Search for the cell housing the specified text and yield its [x, y] center coordinate. 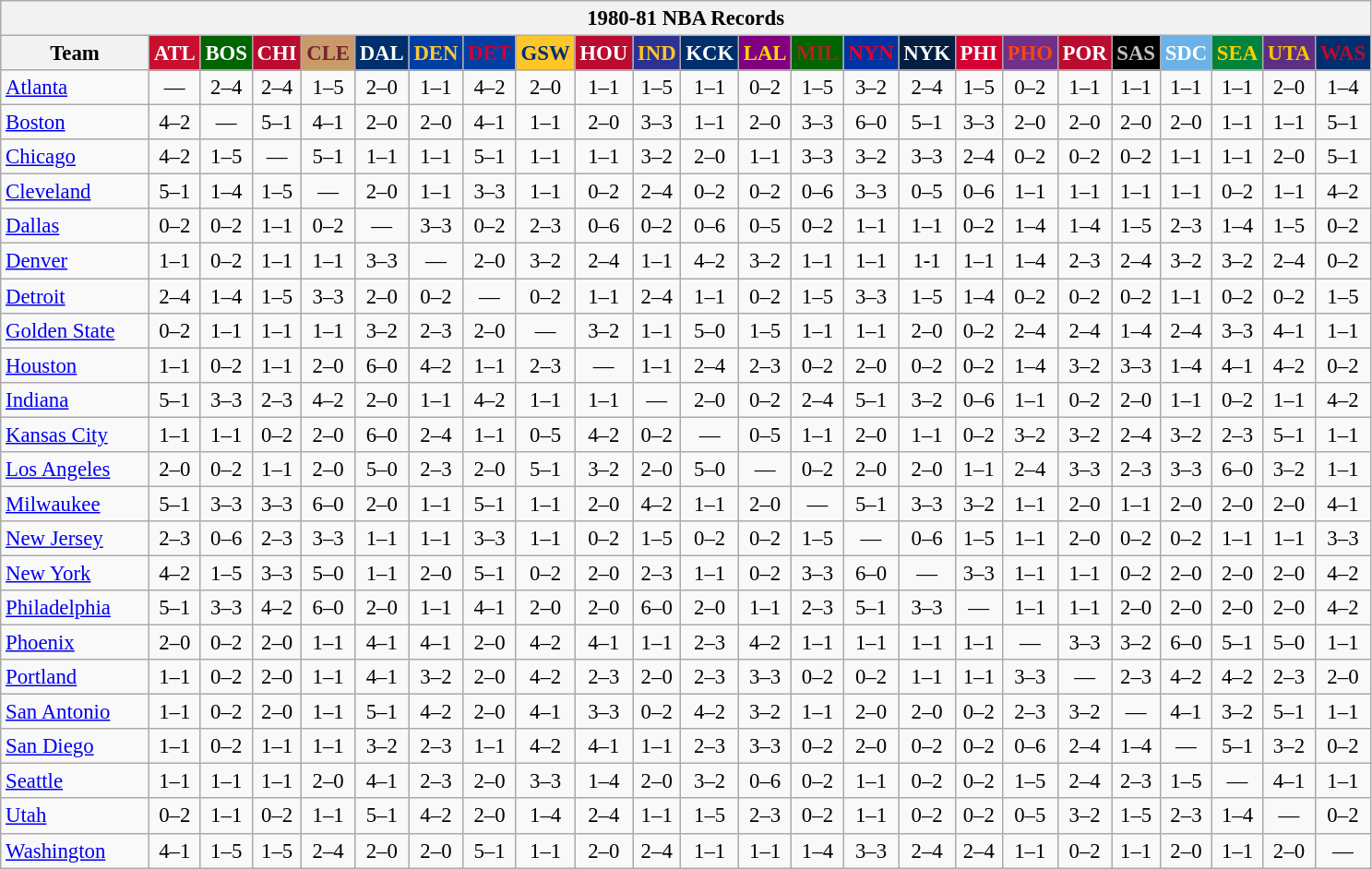
IND [657, 54]
Washington [76, 851]
Milwaukee [76, 504]
PHI [978, 54]
1-1 [926, 261]
PHO [1030, 54]
WAS [1342, 54]
Kansas City [76, 434]
Cleveland [76, 192]
KCK [710, 54]
Chicago [76, 157]
Atlanta [76, 88]
Portland [76, 677]
1980-81 NBA Records [686, 18]
Golden State [76, 330]
UTA [1288, 54]
Philadelphia [76, 608]
DET [489, 54]
Houston [76, 365]
HOU [603, 54]
CHI [277, 54]
LAL [764, 54]
SDC [1186, 54]
Indiana [76, 399]
Dallas [76, 226]
ATL [174, 54]
CLE [328, 54]
NYK [926, 54]
Utah [76, 816]
Phoenix [76, 643]
New York [76, 573]
New Jersey [76, 539]
Boston [76, 123]
GSW [545, 54]
BOS [226, 54]
DEN [435, 54]
San Antonio [76, 712]
Team [76, 54]
Denver [76, 261]
DAL [382, 54]
SAS [1136, 54]
SEA [1238, 54]
Seattle [76, 781]
MIL [817, 54]
POR [1085, 54]
San Diego [76, 746]
Detroit [76, 296]
Los Angeles [76, 470]
NYN [871, 54]
